Find where the given text appears and provide that cell's center as [x, y] coordinate. 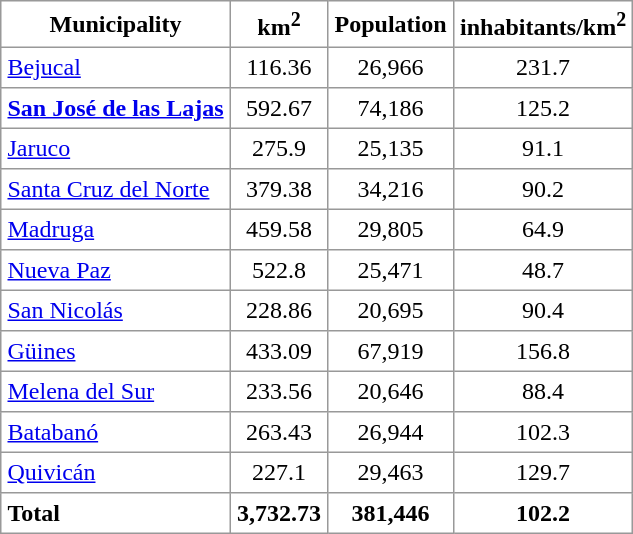
228.86 [279, 311]
459.58 [279, 230]
592.67 [279, 108]
Total [116, 513]
91.1 [543, 149]
88.4 [543, 392]
90.2 [543, 189]
48.7 [543, 270]
125.2 [543, 108]
231.7 [543, 68]
20,646 [391, 392]
522.8 [279, 270]
km2 [279, 24]
102.2 [543, 513]
379.38 [279, 189]
102.3 [543, 432]
Bejucal [116, 68]
inhabitants/km2 [543, 24]
275.9 [279, 149]
25,135 [391, 149]
29,463 [391, 473]
Population [391, 24]
Güines [116, 351]
20,695 [391, 311]
233.56 [279, 392]
Jaruco [116, 149]
26,944 [391, 432]
129.7 [543, 473]
74,186 [391, 108]
34,216 [391, 189]
25,471 [391, 270]
227.1 [279, 473]
Municipality [116, 24]
San José de las Lajas [116, 108]
116.36 [279, 68]
Madruga [116, 230]
67,919 [391, 351]
Melena del Sur [116, 392]
Quivicán [116, 473]
San Nicolás [116, 311]
156.8 [543, 351]
433.09 [279, 351]
3,732.73 [279, 513]
Batabanó [116, 432]
Nueva Paz [116, 270]
263.43 [279, 432]
Santa Cruz del Norte [116, 189]
29,805 [391, 230]
26,966 [391, 68]
64.9 [543, 230]
90.4 [543, 311]
381,446 [391, 513]
